Extract the (X, Y) coordinate from the center of the cell holding the provided text.  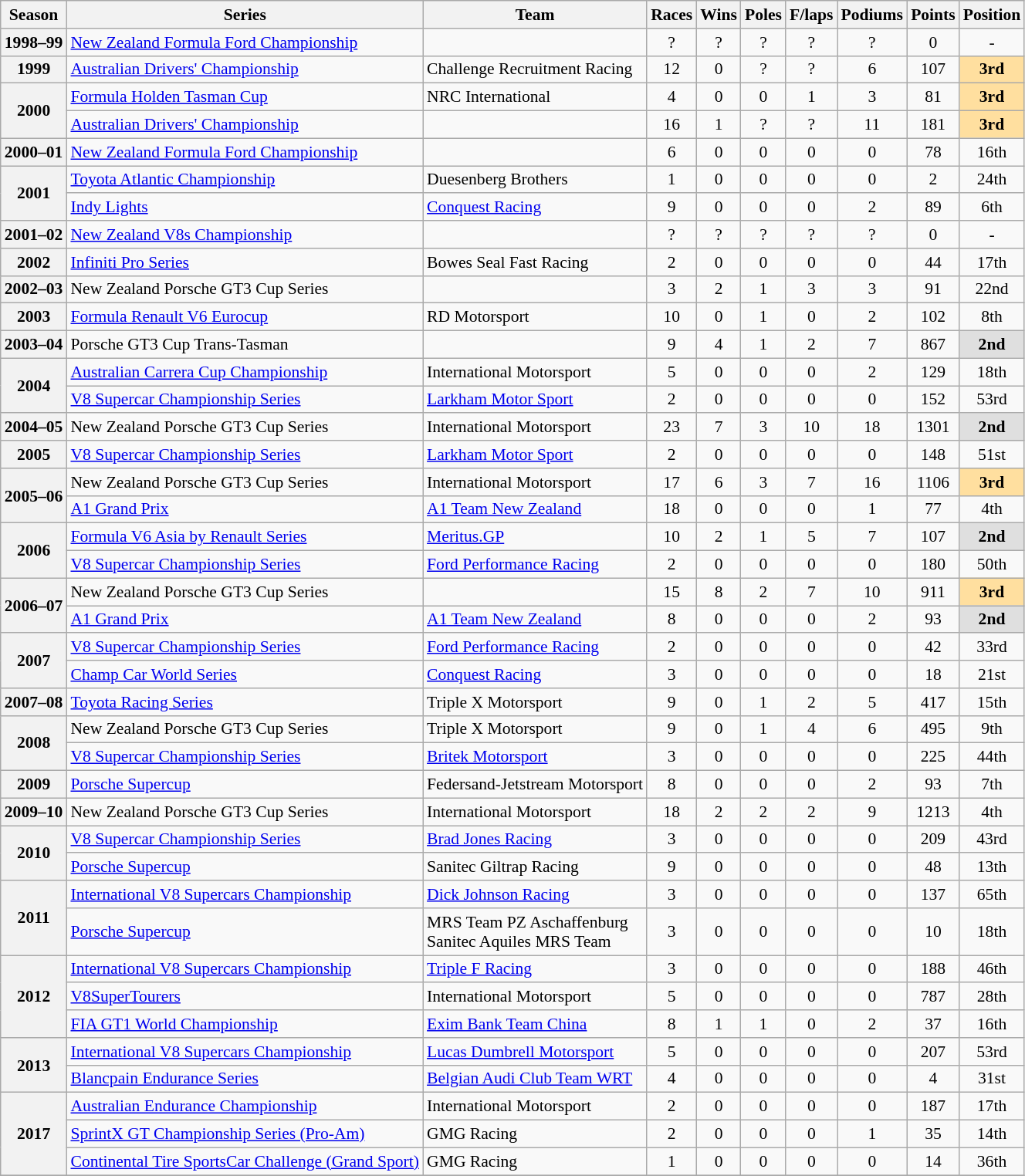
2017 (34, 1134)
21st (992, 674)
2004 (34, 386)
911 (933, 592)
2006 (34, 551)
44th (992, 757)
152 (933, 400)
2007 (34, 661)
2005 (34, 455)
2008 (34, 742)
187 (933, 1107)
Series (245, 15)
8th (992, 317)
14 (933, 1161)
24th (992, 180)
Formula Holden Tasman Cup (245, 97)
91 (933, 289)
89 (933, 208)
Duesenberg Brothers (535, 180)
28th (992, 997)
417 (933, 702)
15th (992, 702)
2010 (34, 853)
Formula Renault V6 Eurocup (245, 317)
F/laps (812, 15)
12 (671, 69)
148 (933, 455)
Points (933, 15)
Blancpain Endurance Series (245, 1079)
787 (933, 997)
2011 (34, 918)
Team (535, 15)
2012 (34, 997)
Triple F Racing (535, 969)
Season (34, 15)
50th (992, 565)
SprintX GT Championship Series (Pro-Am) (245, 1134)
129 (933, 372)
Toyota Atlantic Championship (245, 180)
2002 (34, 262)
1301 (933, 427)
2000 (34, 111)
Brad Jones Racing (535, 840)
102 (933, 317)
2002–03 (34, 289)
51st (992, 455)
2005–06 (34, 495)
81 (933, 97)
Position (992, 15)
Meritus.GP (535, 537)
Poles (763, 15)
Belgian Audi Club Team WRT (535, 1079)
Bowes Seal Fast Racing (535, 262)
33rd (992, 647)
1998–99 (34, 42)
Continental Tire SportsCar Challenge (Grand Sport) (245, 1161)
1106 (933, 482)
Sanitec Giltrap Racing (535, 867)
495 (933, 729)
44 (933, 262)
35 (933, 1134)
Challenge Recruitment Racing (535, 69)
Infiniti Pro Series (245, 262)
13th (992, 867)
Australian Endurance Championship (245, 1107)
1213 (933, 812)
37 (933, 1024)
Dick Johnson Racing (535, 894)
RD Motorsport (535, 317)
NRC International (535, 97)
181 (933, 125)
207 (933, 1052)
2000–01 (34, 152)
11 (872, 125)
9th (992, 729)
22nd (992, 289)
137 (933, 894)
2003 (34, 317)
15 (671, 592)
43rd (992, 840)
7th (992, 785)
2003–04 (34, 345)
867 (933, 345)
180 (933, 565)
Australian Carrera Cup Championship (245, 372)
2006–07 (34, 605)
Champ Car World Series (245, 674)
77 (933, 509)
FIA GT1 World Championship (245, 1024)
Exim Bank Team China (535, 1024)
46th (992, 969)
Wins (719, 15)
MRS Team PZ AschaffenburgSanitec Aquiles MRS Team (535, 932)
New Zealand V8s Championship (245, 235)
2009 (34, 785)
188 (933, 969)
Toyota Racing Series (245, 702)
36th (992, 1161)
2001 (34, 193)
2009–10 (34, 812)
Porsche GT3 Cup Trans-Tasman (245, 345)
31st (992, 1079)
23 (671, 427)
Federsand-Jetstream Motorsport (535, 785)
42 (933, 647)
65th (992, 894)
2001–02 (34, 235)
1999 (34, 69)
225 (933, 757)
2004–05 (34, 427)
Lucas Dumbrell Motorsport (535, 1052)
Podiums (872, 15)
Formula V6 Asia by Renault Series (245, 537)
Britek Motorsport (535, 757)
V8SuperTourers (245, 997)
Indy Lights (245, 208)
209 (933, 840)
78 (933, 152)
48 (933, 867)
2007–08 (34, 702)
17 (671, 482)
6th (992, 208)
14th (992, 1134)
Races (671, 15)
2013 (34, 1065)
